Determine the (x, y) coordinate at the center of the cell enclosing the given text.  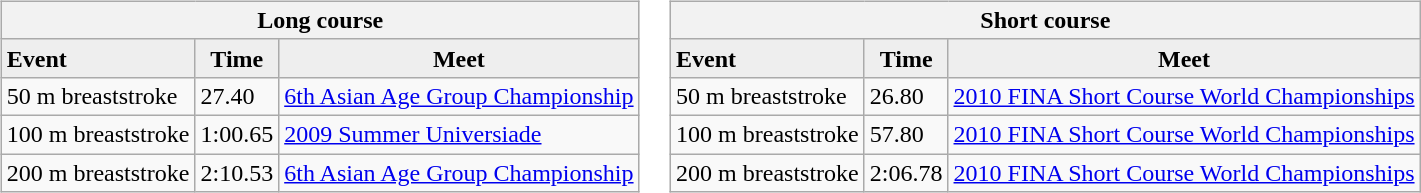
Short course (1046, 20)
26.80 (906, 96)
2:10.53 (237, 173)
2:06.78 (906, 173)
27.40 (237, 96)
1:00.65 (237, 134)
2009 Summer Universiade (459, 134)
Long course (320, 20)
57.80 (906, 134)
